Locate the cell with the specified text and output its (x, y) center coordinate. 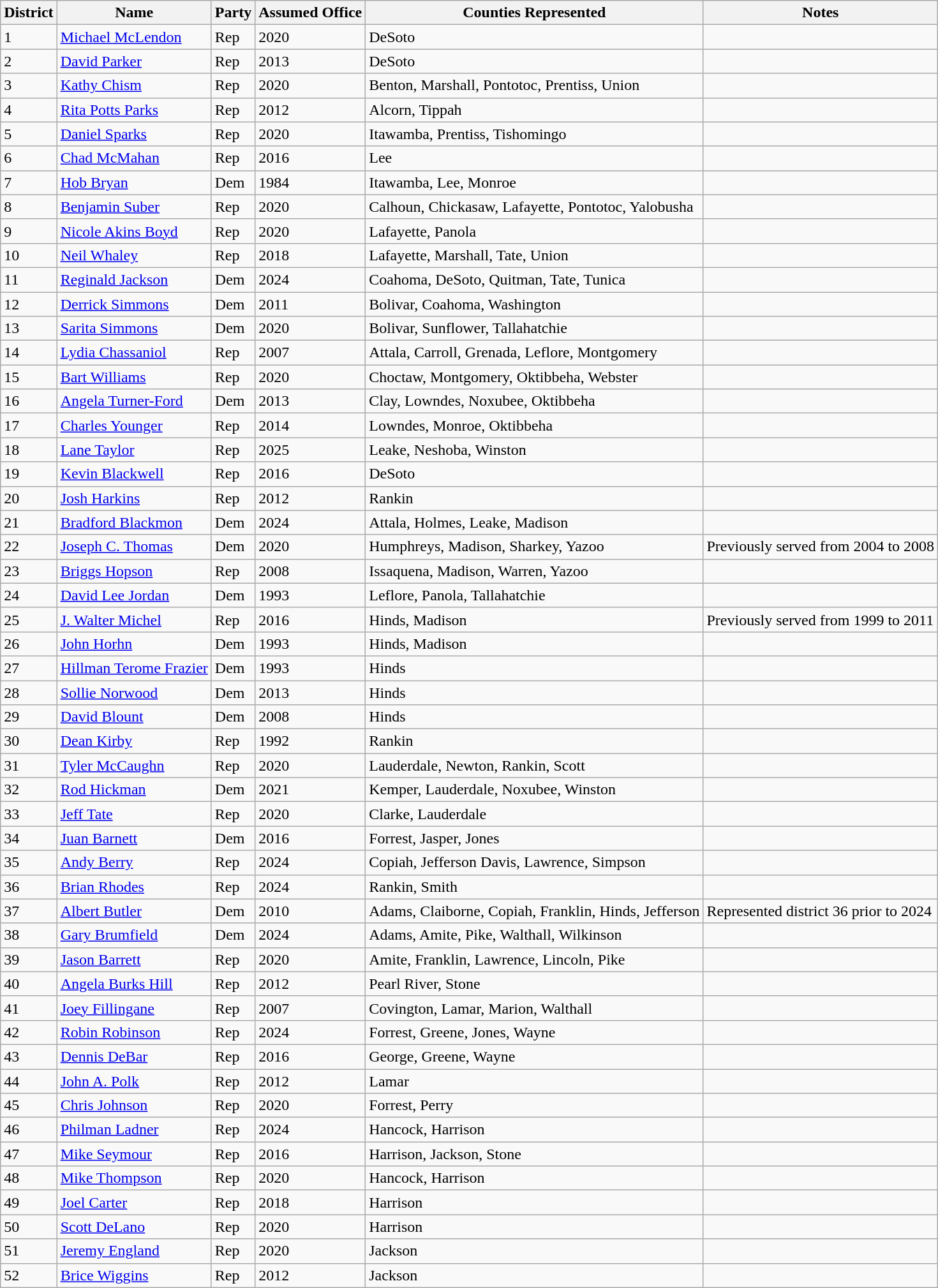
Forrest, Jasper, Jones (535, 838)
Jeremy England (134, 1251)
2014 (310, 426)
Itawamba, Lee, Monroe (535, 182)
33 (29, 814)
47 (29, 1154)
Pearl River, Stone (535, 984)
Robin Robinson (134, 1032)
23 (29, 571)
Lafayette, Marshall, Tate, Union (535, 255)
2021 (310, 790)
Josh Harkins (134, 498)
37 (29, 911)
Michael McLendon (134, 37)
Scott DeLano (134, 1227)
22 (29, 547)
Previously served from 2004 to 2008 (821, 547)
David Blount (134, 717)
49 (29, 1203)
John A. Polk (134, 1081)
44 (29, 1081)
21 (29, 522)
Issaquena, Madison, Warren, Yazoo (535, 571)
43 (29, 1056)
52 (29, 1275)
Humphreys, Madison, Sharkey, Yazoo (535, 547)
6 (29, 158)
35 (29, 862)
45 (29, 1106)
19 (29, 474)
14 (29, 353)
26 (29, 644)
Sarita Simmons (134, 329)
Name (134, 13)
Gary Brumfield (134, 935)
Lowndes, Monroe, Oktibbeha (535, 426)
Jason Barrett (134, 959)
Hillman Terome Frazier (134, 668)
Mike Seymour (134, 1154)
11 (29, 279)
Leflore, Panola, Tallahatchie (535, 595)
27 (29, 668)
Joseph C. Thomas (134, 547)
Benton, Marshall, Pontotoc, Prentiss, Union (535, 85)
Reginald Jackson (134, 279)
Kathy Chism (134, 85)
Itawamba, Prentiss, Tishomingo (535, 134)
Joel Carter (134, 1203)
Dean Kirby (134, 741)
David Parker (134, 61)
Rankin, Smith (535, 887)
Bolivar, Coahoma, Washington (535, 304)
Covington, Lamar, Marion, Walthall (535, 1008)
Adams, Claiborne, Copiah, Franklin, Hinds, Jefferson (535, 911)
Philman Ladner (134, 1130)
Lauderdale, Newton, Rankin, Scott (535, 766)
Coahoma, DeSoto, Quitman, Tate, Tunica (535, 279)
30 (29, 741)
Hob Bryan (134, 182)
36 (29, 887)
Kevin Blackwell (134, 474)
4 (29, 110)
J. Walter Michel (134, 619)
Adams, Amite, Pike, Walthall, Wilkinson (535, 935)
31 (29, 766)
42 (29, 1032)
Represented district 36 prior to 2024 (821, 911)
Choctaw, Montgomery, Oktibbeha, Webster (535, 377)
Forrest, Greene, Jones, Wayne (535, 1032)
Lydia Chassaniol (134, 353)
28 (29, 692)
1 (29, 37)
Joey Fillingane (134, 1008)
1984 (310, 182)
Juan Barnett (134, 838)
Lafayette, Panola (535, 231)
3 (29, 85)
Chad McMahan (134, 158)
Attala, Carroll, Grenada, Leflore, Montgomery (535, 353)
10 (29, 255)
Leake, Neshoba, Winston (535, 450)
Mike Thompson (134, 1178)
Briggs Hopson (134, 571)
25 (29, 619)
Amite, Franklin, Lawrence, Lincoln, Pike (535, 959)
Chris Johnson (134, 1106)
51 (29, 1251)
Brian Rhodes (134, 887)
Angela Burks Hill (134, 984)
50 (29, 1227)
12 (29, 304)
7 (29, 182)
24 (29, 595)
Clarke, Lauderdale (535, 814)
38 (29, 935)
Bart Williams (134, 377)
46 (29, 1130)
48 (29, 1178)
Calhoun, Chickasaw, Lafayette, Pontotoc, Yalobusha (535, 207)
Nicole Akins Boyd (134, 231)
Lee (535, 158)
29 (29, 717)
41 (29, 1008)
20 (29, 498)
39 (29, 959)
Daniel Sparks (134, 134)
Dennis DeBar (134, 1056)
Albert Butler (134, 911)
Tyler McCaughn (134, 766)
Party (233, 13)
Andy Berry (134, 862)
Sollie Norwood (134, 692)
Attala, Holmes, Leake, Madison (535, 522)
2011 (310, 304)
5 (29, 134)
Lane Taylor (134, 450)
Jeff Tate (134, 814)
1992 (310, 741)
40 (29, 984)
18 (29, 450)
Copiah, Jefferson Davis, Lawrence, Simpson (535, 862)
32 (29, 790)
John Horhn (134, 644)
Derrick Simmons (134, 304)
13 (29, 329)
Assumed Office (310, 13)
Neil Whaley (134, 255)
9 (29, 231)
Alcorn, Tippah (535, 110)
2 (29, 61)
Brice Wiggins (134, 1275)
2010 (310, 911)
Angela Turner-Ford (134, 401)
Lamar (535, 1081)
Charles Younger (134, 426)
Counties Represented (535, 13)
Rod Hickman (134, 790)
Harrison, Jackson, Stone (535, 1154)
Clay, Lowndes, Noxubee, Oktibbeha (535, 401)
Benjamin Suber (134, 207)
Rita Potts Parks (134, 110)
16 (29, 401)
8 (29, 207)
15 (29, 377)
Kemper, Lauderdale, Noxubee, Winston (535, 790)
2025 (310, 450)
George, Greene, Wayne (535, 1056)
Notes (821, 13)
Bolivar, Sunflower, Tallahatchie (535, 329)
Forrest, Perry (535, 1106)
Previously served from 1999 to 2011 (821, 619)
17 (29, 426)
David Lee Jordan (134, 595)
District (29, 13)
Bradford Blackmon (134, 522)
34 (29, 838)
